Return (X, Y) of the center of cell containing provided text 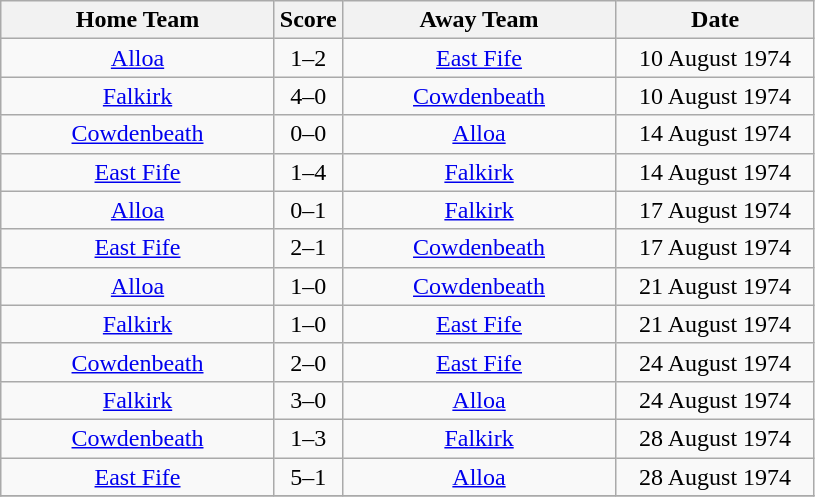
1–2 (308, 58)
Date (716, 20)
Score (308, 20)
3–0 (308, 400)
4–0 (308, 96)
Home Team (138, 20)
Away Team (479, 20)
1–3 (308, 438)
5–1 (308, 477)
1–4 (308, 172)
2–0 (308, 362)
2–1 (308, 248)
0–1 (308, 210)
0–0 (308, 134)
